Locate the cell with the specified text and output its (X, Y) center coordinate. 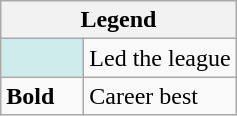
Legend (118, 20)
Led the league (160, 58)
Bold (42, 96)
Career best (160, 96)
